Determine the [X, Y] coordinate at the center of the cell enclosing the given text.  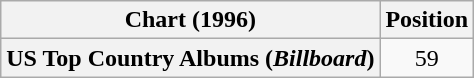
Chart (1996) [190, 20]
Position [427, 20]
US Top Country Albums (Billboard) [190, 58]
59 [427, 58]
